Determine the (X, Y) coordinate at the center of the cell enclosing the given text.  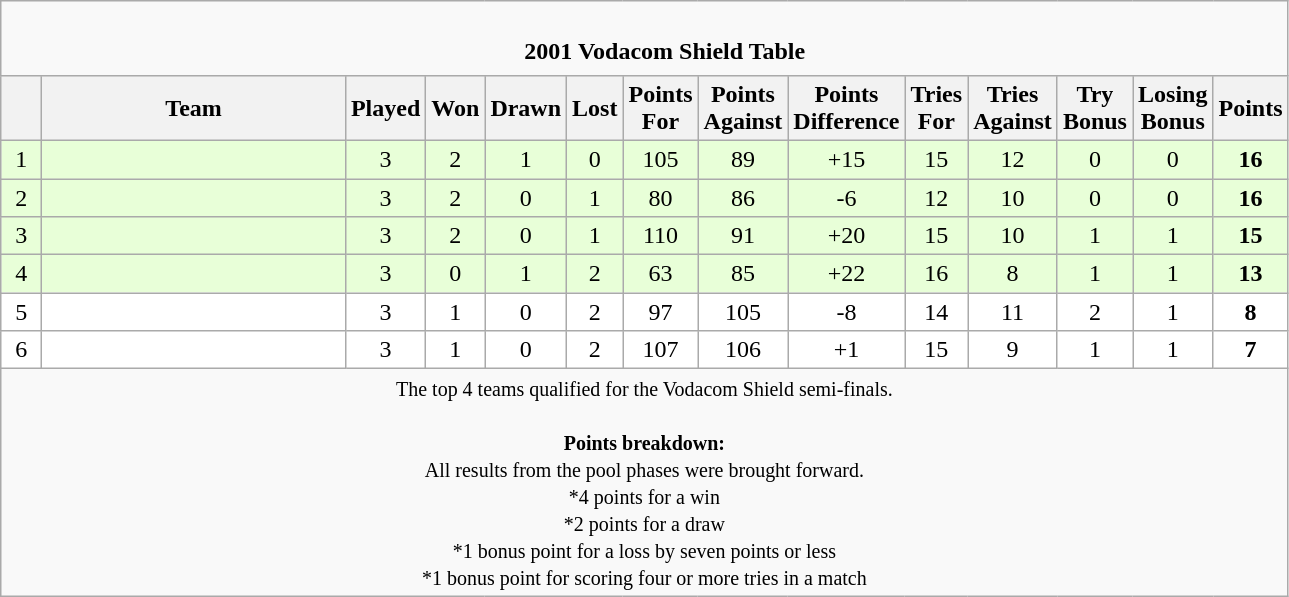
Team (194, 108)
+22 (846, 274)
7 (1250, 350)
+20 (846, 236)
13 (1250, 274)
Played (385, 108)
Points Difference (846, 108)
80 (660, 197)
Won (456, 108)
5 (22, 312)
107 (660, 350)
Points (1250, 108)
Points For (660, 108)
-6 (846, 197)
4 (22, 274)
Lost (595, 108)
110 (660, 236)
Drawn (526, 108)
97 (660, 312)
14 (936, 312)
Tries For (936, 108)
Losing Bonus (1172, 108)
Points Against (743, 108)
+15 (846, 159)
6 (22, 350)
11 (1013, 312)
89 (743, 159)
85 (743, 274)
+1 (846, 350)
Tries Against (1013, 108)
-8 (846, 312)
86 (743, 197)
91 (743, 236)
Try Bonus (1094, 108)
106 (743, 350)
63 (660, 274)
9 (1013, 350)
